Scan for the cell matching the given text and deliver its (X, Y) coordinate at center. 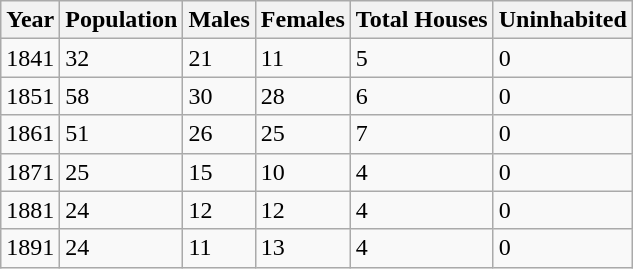
1891 (30, 248)
1851 (30, 96)
1871 (30, 172)
26 (219, 134)
5 (422, 58)
Females (302, 20)
Total Houses (422, 20)
51 (122, 134)
15 (219, 172)
Year (30, 20)
30 (219, 96)
21 (219, 58)
1841 (30, 58)
Uninhabited (562, 20)
6 (422, 96)
10 (302, 172)
7 (422, 134)
58 (122, 96)
32 (122, 58)
13 (302, 248)
28 (302, 96)
1861 (30, 134)
Males (219, 20)
Population (122, 20)
1881 (30, 210)
